Find where the given text appears and provide that cell's center as [X, Y] coordinate. 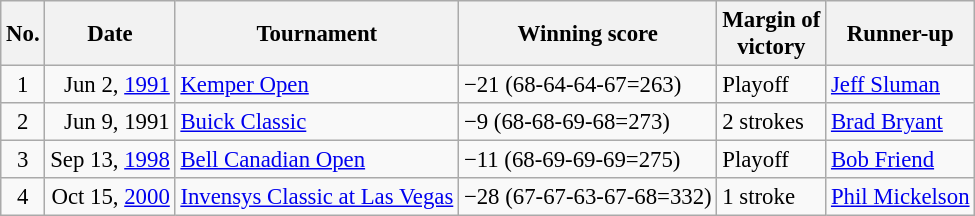
−28 (67-67-63-67-68=332) [588, 197]
Invensys Classic at Las Vegas [317, 197]
1 stroke [772, 197]
Jun 9, 1991 [110, 122]
Oct 15, 2000 [110, 197]
−21 (68-64-64-67=263) [588, 85]
2 strokes [772, 122]
Tournament [317, 34]
Bob Friend [900, 160]
−9 (68-68-69-68=273) [588, 122]
1 [23, 85]
−11 (68-69-69-69=275) [588, 160]
Brad Bryant [900, 122]
Runner-up [900, 34]
Sep 13, 1998 [110, 160]
4 [23, 197]
Jun 2, 1991 [110, 85]
Margin ofvictory [772, 34]
Buick Classic [317, 122]
Kemper Open [317, 85]
No. [23, 34]
2 [23, 122]
Jeff Sluman [900, 85]
Phil Mickelson [900, 197]
Bell Canadian Open [317, 160]
3 [23, 160]
Date [110, 34]
Winning score [588, 34]
